Extract the (x, y) coordinate from the center of the cell holding the provided text.  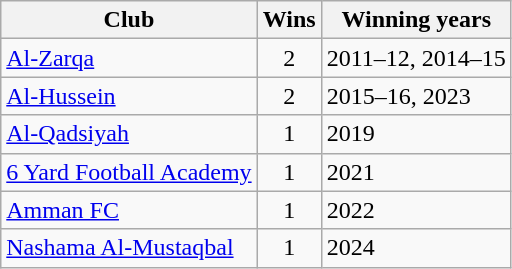
Al-Zarqa (129, 58)
Winning years (416, 20)
2011–12, 2014–15 (416, 58)
2024 (416, 248)
Nashama Al-Mustaqbal (129, 248)
6 Yard Football Academy (129, 172)
2022 (416, 210)
Club (129, 20)
Amman FC (129, 210)
Wins (289, 20)
2015–16, 2023 (416, 96)
2021 (416, 172)
Al-Qadsiyah (129, 134)
2019 (416, 134)
Al-Hussein (129, 96)
